Identify which cell holds the provided text, then report its (X, Y) central coordinate. 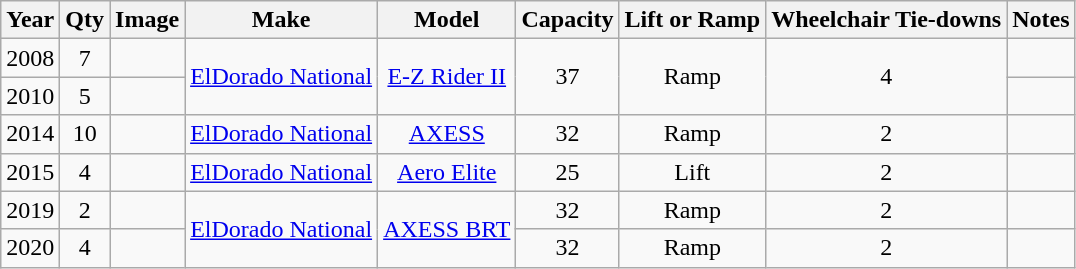
AXESS BRT (447, 229)
Image (148, 20)
5 (85, 96)
2014 (30, 134)
Qty (85, 20)
2010 (30, 96)
7 (85, 58)
2008 (30, 58)
2020 (30, 248)
Make (282, 20)
25 (568, 172)
E-Z Rider II (447, 77)
10 (85, 134)
Lift or Ramp (692, 20)
Notes (1041, 20)
Lift (692, 172)
Model (447, 20)
Aero Elite (447, 172)
Year (30, 20)
AXESS (447, 134)
2015 (30, 172)
2019 (30, 210)
Capacity (568, 20)
37 (568, 77)
Wheelchair Tie-downs (886, 20)
